Extract the (X, Y) coordinate from the center of the cell holding the provided text.  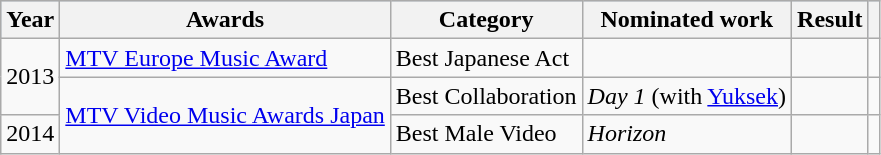
Horizon (686, 134)
Year (30, 20)
Day 1 (with Yuksek) (686, 96)
Nominated work (686, 20)
MTV Video Music Awards Japan (226, 115)
Result (830, 20)
MTV Europe Music Award (226, 58)
Best Japanese Act (486, 58)
Best Collaboration (486, 96)
2013 (30, 77)
Best Male Video (486, 134)
2014 (30, 134)
Awards (226, 20)
Category (486, 20)
